From the cell containing the given text, extract its center point as (x, y) coordinate. 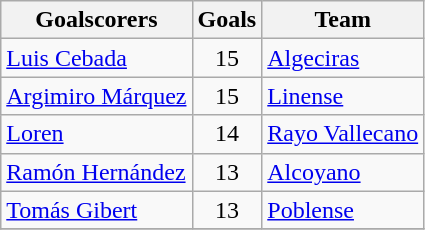
Poblense (343, 210)
Team (343, 20)
Ramón Hernández (96, 172)
Luis Cebada (96, 58)
Rayo Vallecano (343, 134)
Goalscorers (96, 20)
14 (227, 134)
Linense (343, 96)
Goals (227, 20)
Loren (96, 134)
Algeciras (343, 58)
Argimiro Márquez (96, 96)
Alcoyano (343, 172)
Tomás Gibert (96, 210)
